Provide the (X, Y) coordinate of the cell's center where the given text is located.  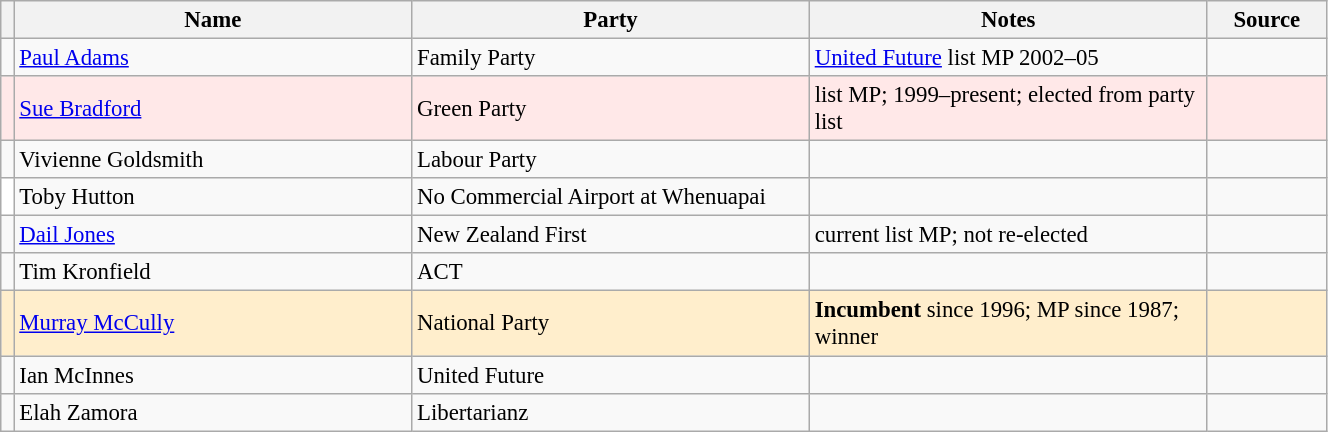
list MP; 1999–present; elected from party list (1008, 108)
Murray McCully (213, 324)
ACT (611, 273)
United Future (611, 375)
Green Party (611, 108)
Dail Jones (213, 235)
Elah Zamora (213, 412)
Libertarianz (611, 412)
current list MP; not re-elected (1008, 235)
Party (611, 20)
United Future list MP 2002–05 (1008, 58)
Vivienne Goldsmith (213, 160)
National Party (611, 324)
Tim Kronfield (213, 273)
No Commercial Airport at Whenuapai (611, 197)
Toby Hutton (213, 197)
Source (1266, 20)
Ian McInnes (213, 375)
Family Party (611, 58)
Name (213, 20)
Labour Party (611, 160)
Paul Adams (213, 58)
Notes (1008, 20)
Sue Bradford (213, 108)
Incumbent since 1996; MP since 1987; winner (1008, 324)
New Zealand First (611, 235)
